For the text-containing cell, return its midpoint in [X, Y] coordinate format. 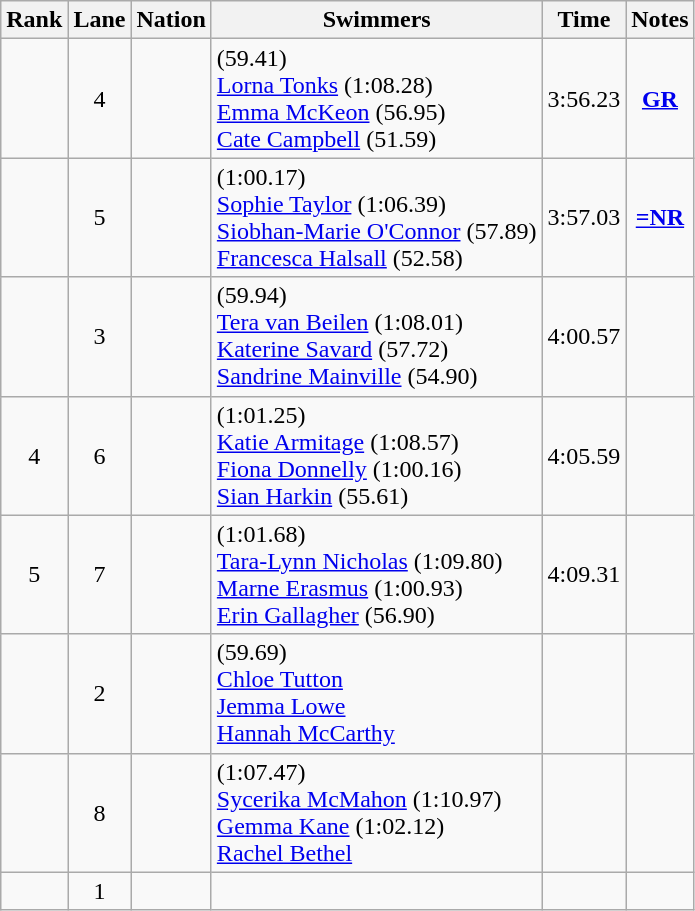
(1:07.47)Sycerika McMahon (1:10.97)Gemma Kane (1:02.12)Rachel Bethel [376, 812]
Time [584, 20]
3 [100, 336]
Rank [34, 20]
(59.94)Tera van Beilen (1:08.01)Katerine Savard (57.72)Sandrine Mainville (54.90) [376, 336]
(1:01.68)Tara-Lynn Nicholas (1:09.80)Marne Erasmus (1:00.93)Erin Gallagher (56.90) [376, 574]
8 [100, 812]
=NR [660, 218]
2 [100, 694]
4:00.57 [584, 336]
Notes [660, 20]
Lane [100, 20]
Swimmers [376, 20]
(59.41)Lorna Tonks (1:08.28)Emma McKeon (56.95)Cate Campbell (51.59) [376, 98]
4:05.59 [584, 456]
7 [100, 574]
(1:00.17)Sophie Taylor (1:06.39)Siobhan-Marie O'Connor (57.89)Francesca Halsall (52.58) [376, 218]
3:57.03 [584, 218]
(1:01.25)Katie Armitage (1:08.57)Fiona Donnelly (1:00.16) Sian Harkin (55.61) [376, 456]
3:56.23 [584, 98]
1 [100, 891]
GR [660, 98]
6 [100, 456]
Nation [171, 20]
4:09.31 [584, 574]
(59.69)Chloe TuttonJemma LoweHannah McCarthy [376, 694]
